Search for the cell housing the specified text and yield its (x, y) center coordinate. 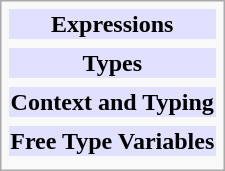
Types (112, 63)
Context and Typing (112, 102)
Expressions (112, 24)
Free Type Variables (112, 141)
